Return (x, y) of the center of cell containing provided text 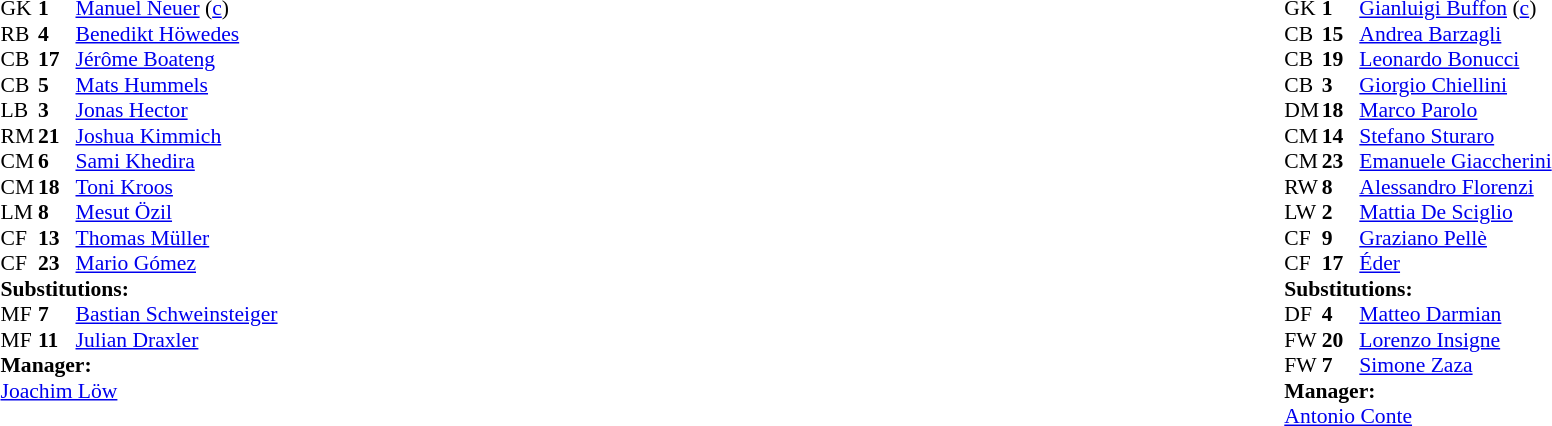
Emanuele Giaccherini (1455, 161)
Julian Draxler (177, 340)
Sami Khedira (177, 161)
Joachim Löw (138, 391)
Alessandro Florenzi (1455, 187)
6 (57, 161)
Joshua Kimmich (177, 136)
Stefano Sturaro (1455, 136)
Bastian Schweinsteiger (177, 315)
LM (19, 213)
Mesut Özil (177, 213)
15 (1341, 34)
DF (1303, 315)
14 (1341, 136)
2 (1341, 213)
Toni Kroos (177, 187)
Lorenzo Insigne (1455, 340)
RB (19, 34)
11 (57, 340)
Éder (1455, 263)
Mats Hummels (177, 85)
Andrea Barzagli (1455, 34)
Jérôme Boateng (177, 59)
13 (57, 238)
DM (1303, 111)
20 (1341, 340)
Leonardo Bonucci (1455, 59)
Jonas Hector (177, 111)
Simone Zaza (1455, 365)
LB (19, 111)
Benedikt Höwedes (177, 34)
Matteo Darmian (1455, 315)
Graziano Pellè (1455, 238)
Giorgio Chiellini (1455, 85)
Mario Gómez (177, 263)
Mattia De Sciglio (1455, 213)
RW (1303, 187)
19 (1341, 59)
LW (1303, 213)
Thomas Müller (177, 238)
Marco Parolo (1455, 111)
21 (57, 136)
5 (57, 85)
RM (19, 136)
9 (1341, 238)
